Detect which cell encompasses the target text, then output its (X, Y) center coordinate. 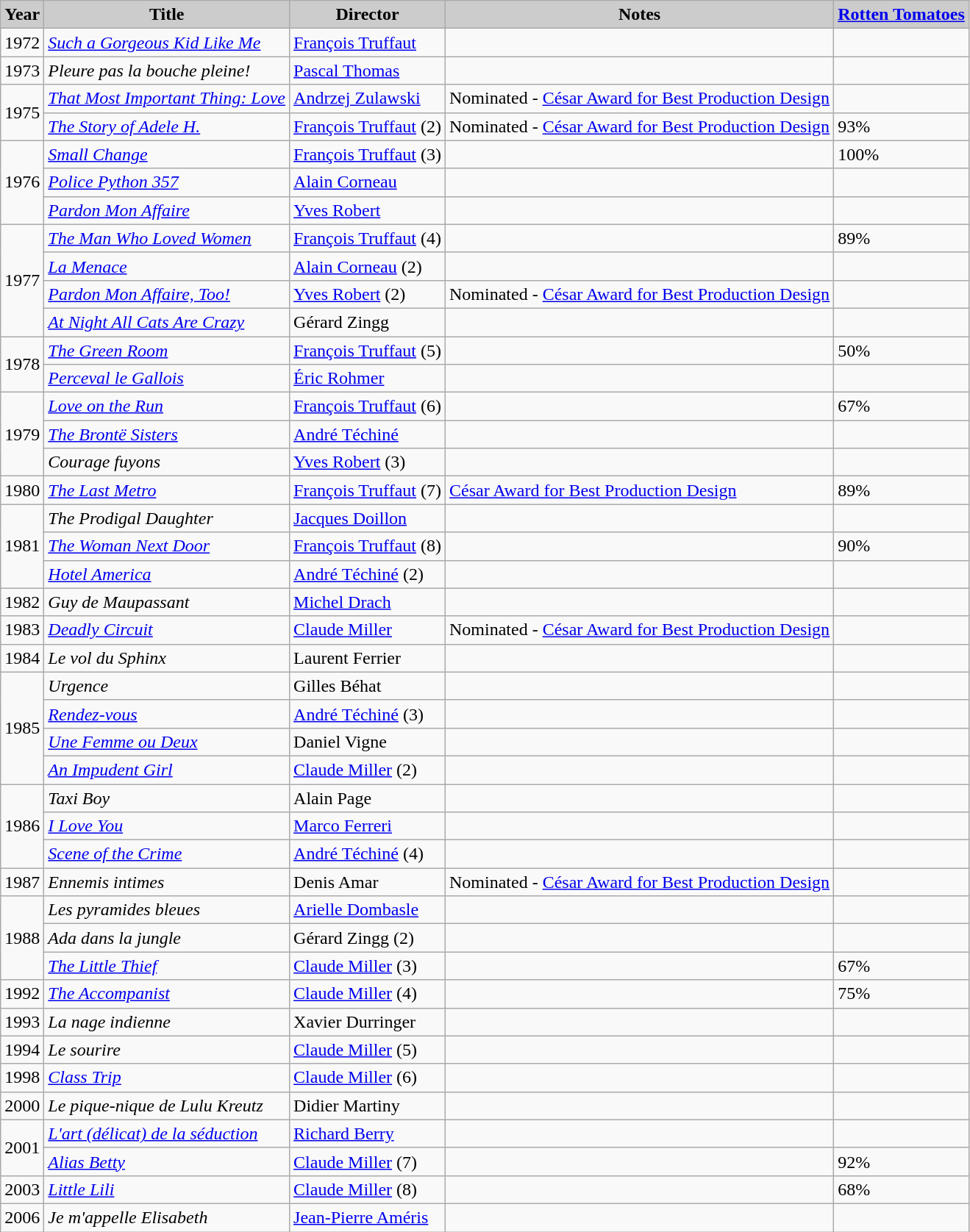
Claude Miller (4) (368, 994)
Laurent Ferrier (368, 658)
Le vol du Sphinx (167, 658)
1979 (22, 434)
Scene of the Crime (167, 854)
François Truffaut (7) (368, 490)
1976 (22, 182)
François Truffaut (3) (368, 154)
Alain Page (368, 798)
Notes (640, 15)
André Téchiné (3) (368, 714)
Ennemis intimes (167, 882)
Michel Drach (368, 602)
50% (902, 351)
The Story of Adele H. (167, 126)
Claude Miller (6) (368, 1078)
1985 (22, 728)
Director (368, 15)
The Woman Next Door (167, 546)
Year (22, 15)
André Téchiné (2) (368, 574)
The Green Room (167, 351)
Denis Amar (368, 882)
Alias Betty (167, 1161)
Daniel Vigne (368, 742)
Claude Miller (2) (368, 770)
Claude Miller (3) (368, 966)
1980 (22, 490)
Éric Rohmer (368, 379)
1975 (22, 112)
Claude Miller (5) (368, 1050)
1982 (22, 602)
César Award for Best Production Design (640, 490)
Yves Robert (368, 210)
Gilles Béhat (368, 686)
François Truffaut (8) (368, 546)
1998 (22, 1078)
Didier Martiny (368, 1106)
Gérard Zingg (368, 322)
François Truffaut (368, 43)
Pleure pas la bouche pleine! (167, 71)
Such a Gorgeous Kid Like Me (167, 43)
The Last Metro (167, 490)
100% (902, 154)
Love on the Run (167, 407)
1993 (22, 1022)
Small Change (167, 154)
The Little Thief (167, 966)
At Night All Cats Are Crazy (167, 322)
1981 (22, 546)
François Truffaut (2) (368, 126)
2006 (22, 1217)
François Truffaut (6) (368, 407)
1983 (22, 630)
Guy de Maupassant (167, 602)
Yves Robert (2) (368, 294)
75% (902, 994)
Gérard Zingg (2) (368, 938)
Rendez-vous (167, 714)
André Téchiné (368, 434)
1973 (22, 71)
1986 (22, 825)
Richard Berry (368, 1133)
1987 (22, 882)
The Man Who Loved Women (167, 238)
L'art (délicat) de la séduction (167, 1133)
Class Trip (167, 1078)
Alain Corneau (2) (368, 266)
André Téchiné (4) (368, 854)
Une Femme ou Deux (167, 742)
Pascal Thomas (368, 71)
2001 (22, 1147)
Deadly Circuit (167, 630)
Pardon Mon Affaire, Too! (167, 294)
Urgence (167, 686)
1978 (22, 365)
Jean-Pierre Améris (368, 1217)
Pardon Mon Affaire (167, 210)
Le pique-nique de Lulu Kreutz (167, 1106)
Jacques Doillon (368, 518)
Rotten Tomatoes (902, 15)
93% (902, 126)
Taxi Boy (167, 798)
Title (167, 15)
2000 (22, 1106)
68% (902, 1189)
Le sourire (167, 1050)
92% (902, 1161)
That Most Important Thing: Love (167, 99)
1972 (22, 43)
François Truffaut (5) (368, 351)
Hotel America (167, 574)
Marco Ferreri (368, 826)
Alain Corneau (368, 182)
Ada dans la jungle (167, 938)
Les pyramides bleues (167, 910)
90% (902, 546)
An Impudent Girl (167, 770)
1994 (22, 1050)
1984 (22, 658)
2003 (22, 1189)
Arielle Dombasle (368, 910)
Courage fuyons (167, 462)
Andrzej Zulawski (368, 99)
Claude Miller (8) (368, 1189)
Je m'appelle Elisabeth (167, 1217)
The Prodigal Daughter (167, 518)
La Menace (167, 266)
Claude Miller (368, 630)
I Love You (167, 826)
Little Lili (167, 1189)
Police Python 357 (167, 182)
La nage indienne (167, 1022)
Yves Robert (3) (368, 462)
Claude Miller (7) (368, 1161)
Perceval le Gallois (167, 379)
Xavier Durringer (368, 1022)
The Brontë Sisters (167, 434)
François Truffaut (4) (368, 238)
1977 (22, 280)
1988 (22, 938)
1992 (22, 994)
The Accompanist (167, 994)
